From the cell containing the given text, extract its center point as [X, Y] coordinate. 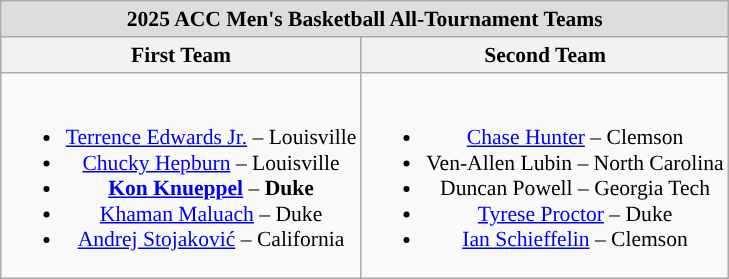
Second Team [544, 55]
Chase Hunter – ClemsonVen-Allen Lubin – North CarolinaDuncan Powell – Georgia TechTyrese Proctor – DukeIan Schieffelin – Clemson [544, 175]
2025 ACC Men's Basketball All-Tournament Teams [365, 19]
Terrence Edwards Jr. – LouisvilleChucky Hepburn – LouisvilleKon Knueppel – DukeKhaman Maluach – DukeAndrej Stojaković – California [182, 175]
First Team [182, 55]
